Provide the (x, y) coordinate of the cell's center where the given text is located.  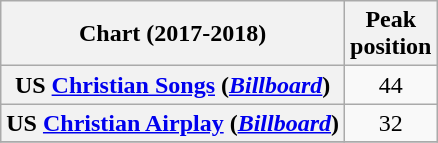
44 (391, 85)
US Christian Airplay (Billboard) (173, 123)
Peak position (391, 34)
32 (391, 123)
US Christian Songs (Billboard) (173, 85)
Chart (2017-2018) (173, 34)
